Locate the cell with the specified text and output its [x, y] center coordinate. 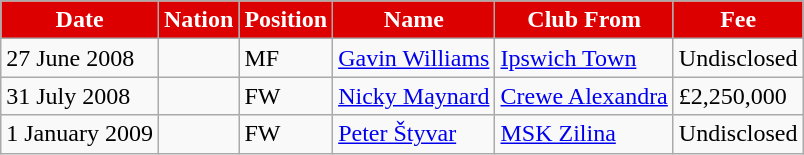
£2,250,000 [738, 96]
Gavin Williams [414, 58]
MSK Zilina [584, 134]
Fee [738, 20]
Ipswich Town [584, 58]
Position [286, 20]
Club From [584, 20]
Nation [198, 20]
31 July 2008 [80, 96]
MF [286, 58]
Peter Štyvar [414, 134]
Nicky Maynard [414, 96]
Crewe Alexandra [584, 96]
1 January 2009 [80, 134]
Date [80, 20]
Name [414, 20]
27 June 2008 [80, 58]
